Output the (X, Y) coordinate of the center of the cell containing the given text.  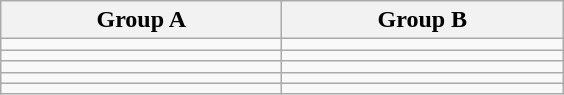
Group B (422, 20)
Group A (142, 20)
